Determine the (x, y) coordinate at the center of the cell enclosing the given text.  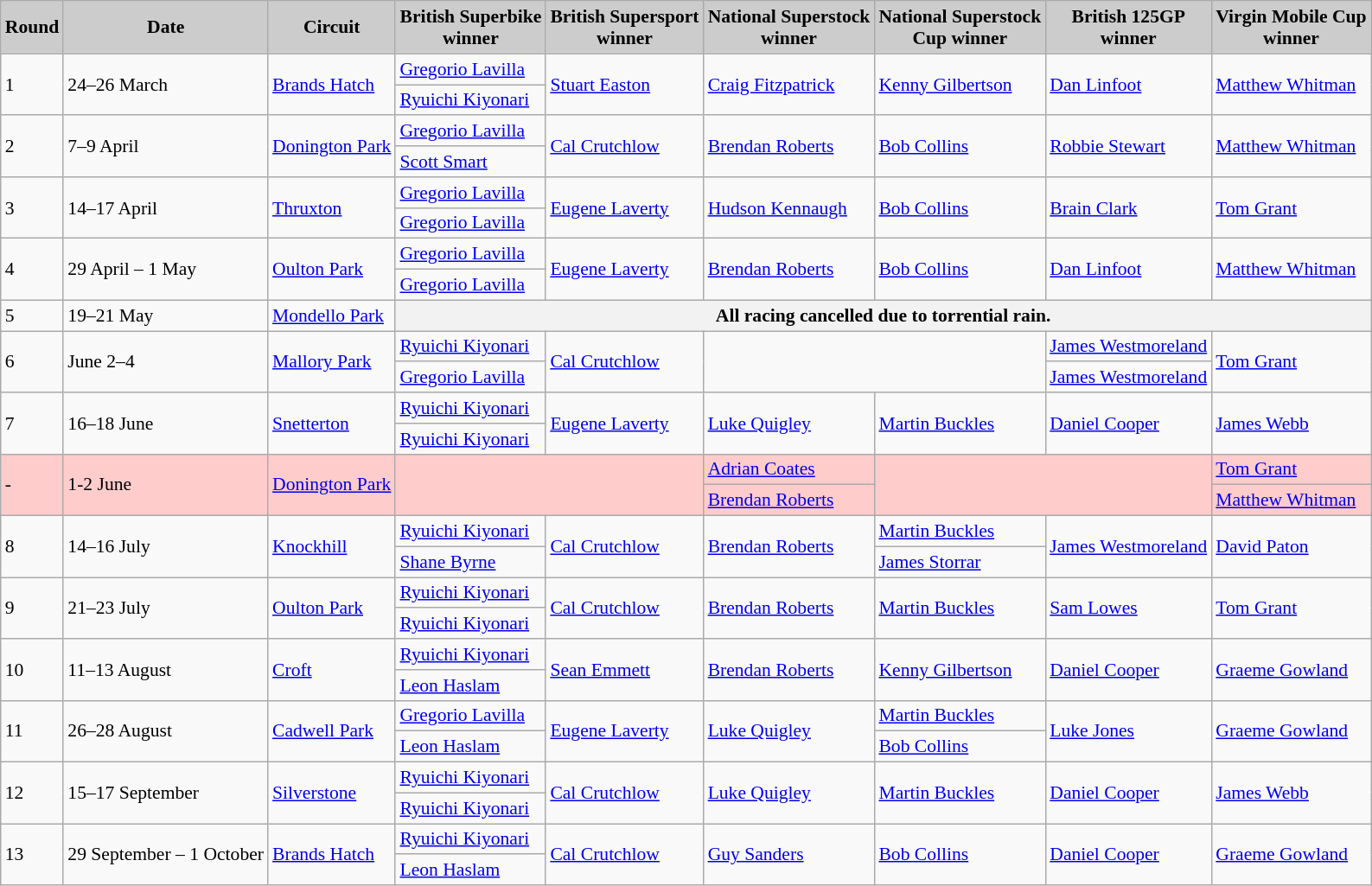
David Paton (1291, 546)
Adrian Coates (789, 469)
British Superbike winner (470, 28)
12 (33, 794)
National Superstock Cup winner (960, 28)
- (33, 484)
9 (33, 609)
29 April – 1 May (166, 270)
Craig Fitzpatrick (789, 85)
Round (33, 28)
Circuit (332, 28)
14–17 April (166, 207)
19–21 May (166, 316)
Thruxton (332, 207)
All racing cancelled due to torrential rain. (883, 316)
14–16 July (166, 546)
15–17 September (166, 794)
Croft (332, 669)
6 (33, 361)
1-2 June (166, 484)
Scott Smart (470, 162)
Silverstone (332, 794)
Hudson Kennaugh (789, 207)
1 (33, 85)
24–26 March (166, 85)
British Supersport winner (624, 28)
Stuart Easton (624, 85)
Cadwell Park (332, 731)
7 (33, 424)
Date (166, 28)
13 (33, 854)
Robbie Stewart (1128, 147)
Shane Byrne (470, 562)
4 (33, 270)
June 2–4 (166, 361)
British 125GP winner (1128, 28)
11–13 August (166, 669)
Snetterton (332, 424)
16–18 June (166, 424)
11 (33, 731)
3 (33, 207)
5 (33, 316)
29 September – 1 October (166, 854)
National Superstock winner (789, 28)
Mondello Park (332, 316)
Virgin Mobile Cup winner (1291, 28)
Knockhill (332, 546)
21–23 July (166, 609)
Brain Clark (1128, 207)
James Storrar (960, 562)
7–9 April (166, 147)
Sam Lowes (1128, 609)
Guy Sanders (789, 854)
26–28 August (166, 731)
8 (33, 546)
Mallory Park (332, 361)
Luke Jones (1128, 731)
Sean Emmett (624, 669)
10 (33, 669)
2 (33, 147)
